Extract the (X, Y) coordinate from the center of the cell holding the provided text.  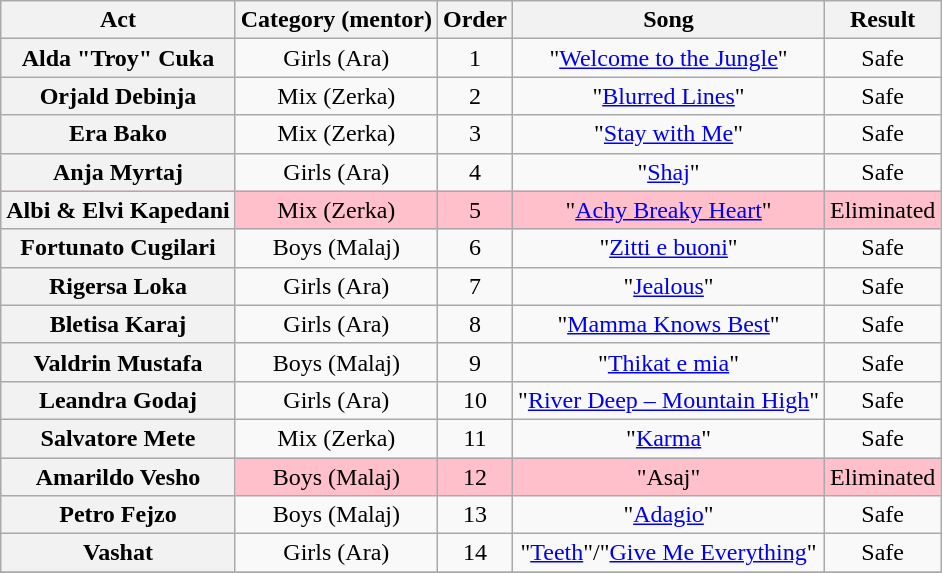
10 (476, 400)
"Mamma Knows Best" (669, 324)
"Adagio" (669, 515)
Vashat (118, 553)
Category (mentor) (336, 20)
Salvatore Mete (118, 438)
Rigersa Loka (118, 286)
Albi & Elvi Kapedani (118, 210)
Era Bako (118, 134)
6 (476, 248)
8 (476, 324)
7 (476, 286)
"Zitti e buoni" (669, 248)
Petro Fejzo (118, 515)
"Achy Breaky Heart" (669, 210)
Valdrin Mustafa (118, 362)
"Teeth"/"Give Me Everything" (669, 553)
"Thikat e mia" (669, 362)
11 (476, 438)
Alda "Troy" Cuka (118, 58)
Orjald Debinja (118, 96)
2 (476, 96)
Anja Myrtaj (118, 172)
"Blurred Lines" (669, 96)
"Stay with Me" (669, 134)
Bletisa Karaj (118, 324)
3 (476, 134)
1 (476, 58)
Amarildo Vesho (118, 477)
Fortunato Cugilari (118, 248)
12 (476, 477)
14 (476, 553)
Song (669, 20)
5 (476, 210)
"Karma" (669, 438)
13 (476, 515)
"River Deep – Mountain High" (669, 400)
Result (883, 20)
4 (476, 172)
Act (118, 20)
"Jealous" (669, 286)
"Welcome to the Jungle" (669, 58)
"Shaj" (669, 172)
9 (476, 362)
Order (476, 20)
Leandra Godaj (118, 400)
"Asaj" (669, 477)
